Scan for the cell matching the given text and deliver its [x, y] coordinate at center. 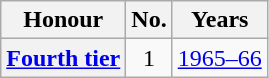
Fourth tier [64, 58]
No. [149, 20]
1 [149, 58]
1965–66 [220, 58]
Honour [64, 20]
Years [220, 20]
